For the text-containing cell, return its midpoint in [x, y] coordinate format. 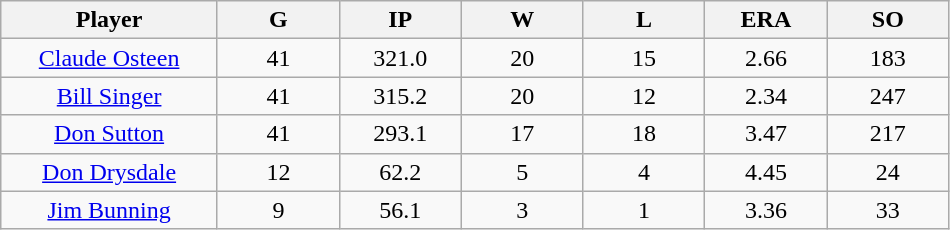
4 [644, 172]
Bill Singer [110, 96]
Don Sutton [110, 134]
321.0 [400, 58]
56.1 [400, 210]
W [522, 20]
3.47 [766, 134]
62.2 [400, 172]
Jim Bunning [110, 210]
293.1 [400, 134]
5 [522, 172]
2.66 [766, 58]
G [278, 20]
ERA [766, 20]
315.2 [400, 96]
3.36 [766, 210]
3 [522, 210]
Claude Osteen [110, 58]
33 [888, 210]
183 [888, 58]
18 [644, 134]
4.45 [766, 172]
17 [522, 134]
247 [888, 96]
9 [278, 210]
IP [400, 20]
217 [888, 134]
1 [644, 210]
Don Drysdale [110, 172]
Player [110, 20]
L [644, 20]
2.34 [766, 96]
24 [888, 172]
SO [888, 20]
15 [644, 58]
